From the cell containing the given text, extract its center point as [X, Y] coordinate. 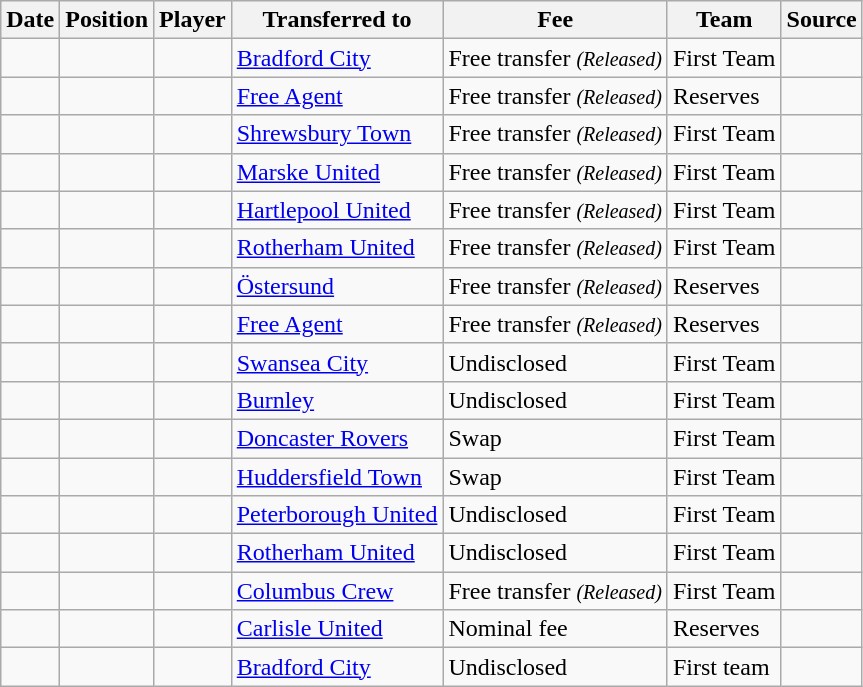
Östersund [337, 286]
Hartlepool United [337, 210]
Player [193, 20]
Doncaster Rovers [337, 438]
Team [724, 20]
Burnley [337, 400]
Peterborough United [337, 515]
Marske United [337, 172]
Carlisle United [337, 629]
Huddersfield Town [337, 477]
Shrewsbury Town [337, 134]
Position [107, 20]
Date [30, 20]
Columbus Crew [337, 591]
Fee [555, 20]
Transferred to [337, 20]
Nominal fee [555, 629]
Swansea City [337, 362]
First team [724, 667]
Source [822, 20]
